Search for the cell housing the specified text and yield its (X, Y) center coordinate. 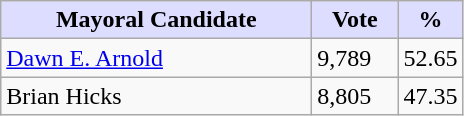
Brian Hicks (156, 96)
52.65 (430, 58)
Mayoral Candidate (156, 20)
Vote (355, 20)
9,789 (355, 58)
47.35 (430, 96)
8,805 (355, 96)
% (430, 20)
Dawn E. Arnold (156, 58)
